From the cell containing the given text, extract its center point as (X, Y) coordinate. 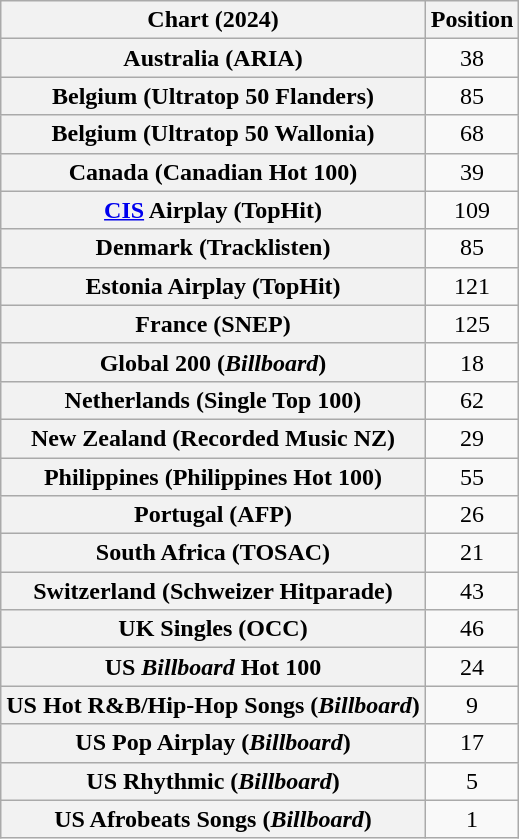
Belgium (Ultratop 50 Wallonia) (213, 134)
121 (472, 286)
US Rhythmic (Billboard) (213, 781)
9 (472, 705)
Netherlands (Single Top 100) (213, 400)
Canada (Canadian Hot 100) (213, 172)
24 (472, 667)
Chart (2024) (213, 20)
125 (472, 324)
Estonia Airplay (TopHit) (213, 286)
US Afrobeats Songs (Billboard) (213, 819)
55 (472, 477)
US Hot R&B/Hip-Hop Songs (Billboard) (213, 705)
Portugal (AFP) (213, 515)
Position (472, 20)
CIS Airplay (TopHit) (213, 210)
South Africa (TOSAC) (213, 553)
1 (472, 819)
New Zealand (Recorded Music NZ) (213, 438)
39 (472, 172)
43 (472, 591)
26 (472, 515)
21 (472, 553)
46 (472, 629)
France (SNEP) (213, 324)
5 (472, 781)
US Pop Airplay (Billboard) (213, 743)
62 (472, 400)
Global 200 (Billboard) (213, 362)
29 (472, 438)
18 (472, 362)
UK Singles (OCC) (213, 629)
Belgium (Ultratop 50 Flanders) (213, 96)
Australia (ARIA) (213, 58)
17 (472, 743)
US Billboard Hot 100 (213, 667)
Philippines (Philippines Hot 100) (213, 477)
68 (472, 134)
Denmark (Tracklisten) (213, 248)
Switzerland (Schweizer Hitparade) (213, 591)
109 (472, 210)
38 (472, 58)
